For the text-containing cell, return its midpoint in [x, y] coordinate format. 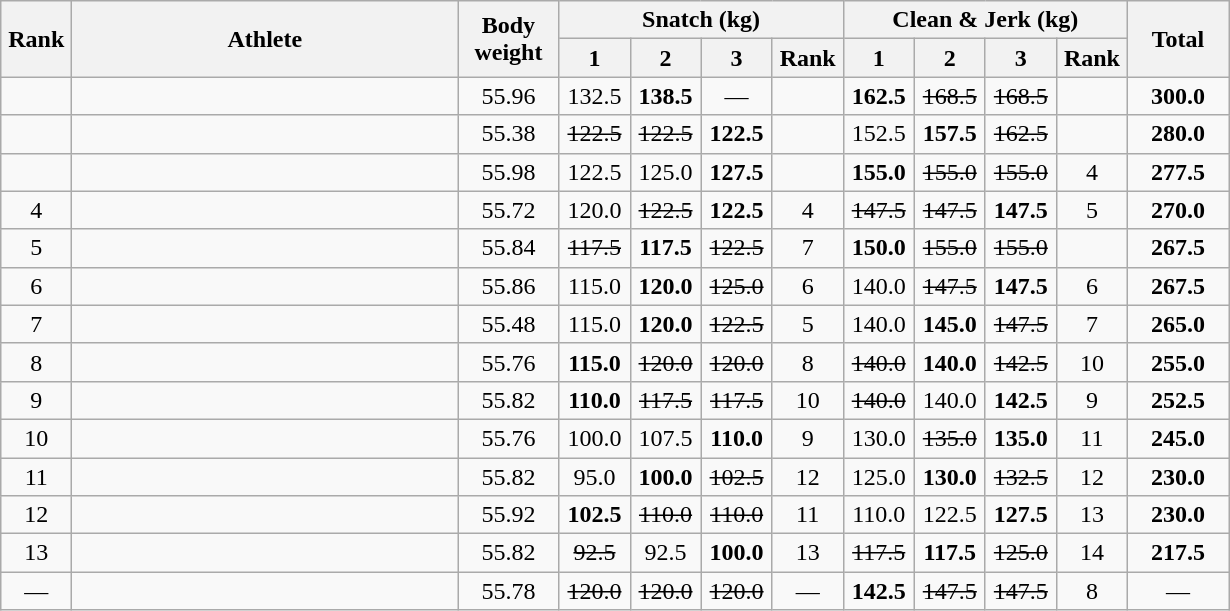
55.92 [508, 515]
55.86 [508, 286]
95.0 [594, 477]
Athlete [265, 39]
255.0 [1178, 362]
55.72 [508, 210]
280.0 [1178, 134]
Body weight [508, 39]
55.98 [508, 172]
270.0 [1178, 210]
217.5 [1178, 553]
14 [1092, 553]
300.0 [1178, 96]
252.5 [1178, 400]
Clean & Jerk (kg) [985, 20]
150.0 [878, 248]
245.0 [1178, 438]
Total [1178, 39]
Snatch (kg) [701, 20]
107.5 [666, 438]
55.48 [508, 324]
55.84 [508, 248]
55.78 [508, 591]
55.96 [508, 96]
145.0 [950, 324]
277.5 [1178, 172]
55.38 [508, 134]
152.5 [878, 134]
265.0 [1178, 324]
157.5 [950, 134]
138.5 [666, 96]
